Pinpoint the cell where the given text exists, returning its [X, Y] midpoint coordinate. 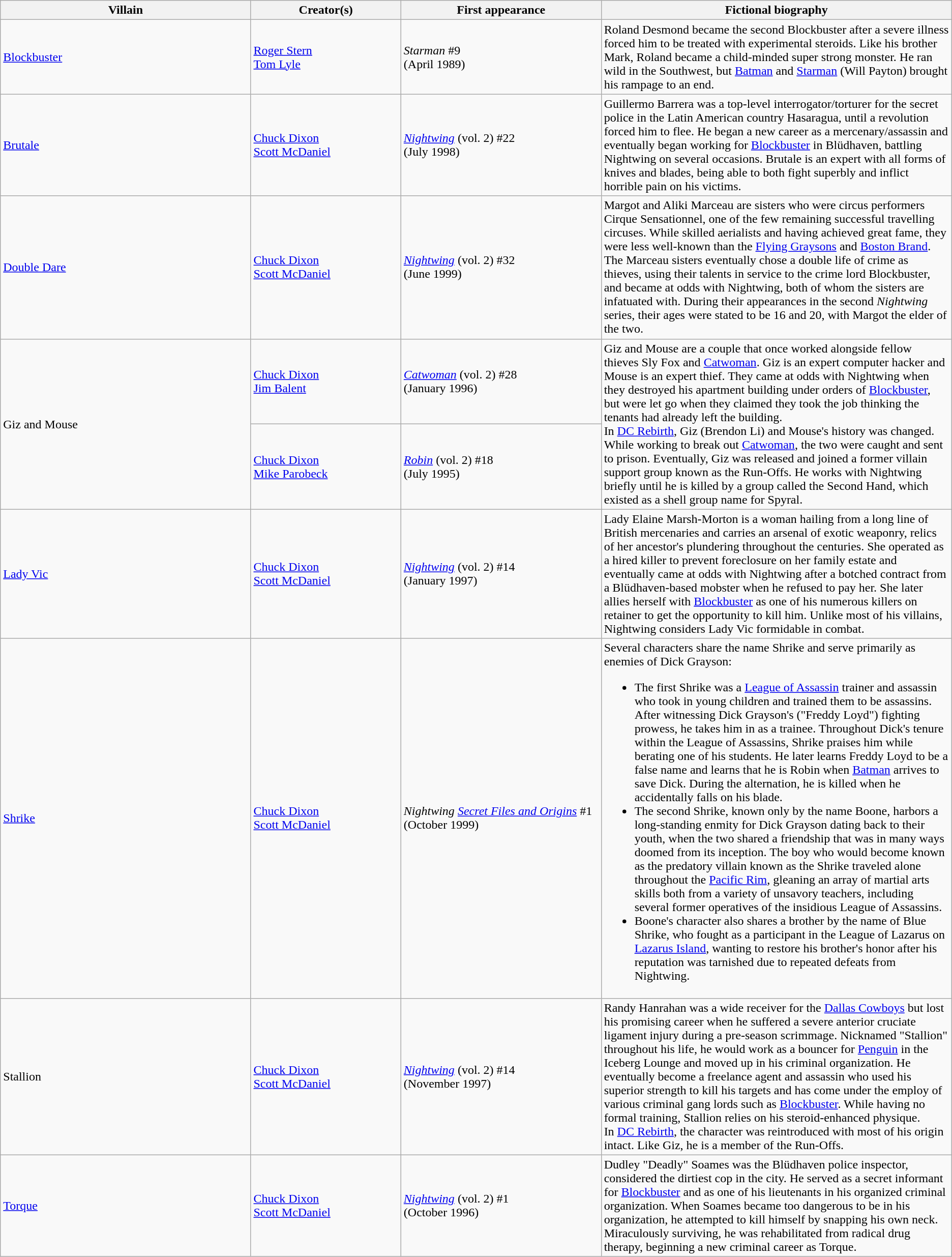
Creator(s) [325, 10]
Blockbuster [126, 57]
Nightwing (vol. 2) #22(July 1998) [501, 145]
Double Dare [126, 268]
Chuck DixonMike Parobeck [325, 467]
Nightwing (vol. 2) #14(January 1997) [501, 574]
Stallion [126, 1076]
Nightwing (vol. 2) #14(November 1997) [501, 1076]
Nightwing (vol. 2) #1(October 1996) [501, 1206]
Starman #9(April 1989) [501, 57]
Lady Vic [126, 574]
Robin (vol. 2) #18(July 1995) [501, 467]
Torque [126, 1206]
Villain [126, 10]
Shrike [126, 818]
First appearance [501, 10]
Catwoman (vol. 2) #28(January 1996) [501, 382]
Nightwing (vol. 2) #32(June 1999) [501, 268]
Chuck DixonJim Balent [325, 382]
Brutale [126, 145]
Giz and Mouse [126, 424]
Roger SternTom Lyle [325, 57]
Nightwing Secret Files and Origins #1(October 1999) [501, 818]
Fictional biography [776, 10]
